Capture the cell that displays the provided text and extract its [X, Y] central coordinate. 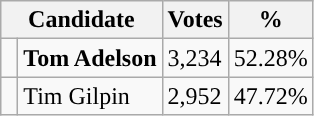
52.28% [270, 58]
% [270, 20]
47.72% [270, 96]
Candidate [82, 20]
2,952 [195, 96]
Tom Adelson [90, 58]
Tim Gilpin [90, 96]
3,234 [195, 58]
Votes [195, 20]
